Provide the (x, y) coordinate of the cell's center where the given text is located.  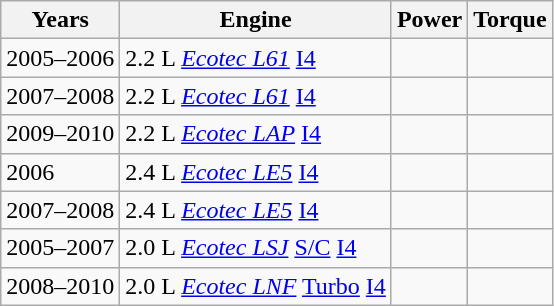
2009–2010 (60, 134)
2008–2010 (60, 286)
2.2 L Ecotec LAP I4 (256, 134)
2005–2007 (60, 248)
2.0 L Ecotec LNF Turbo I4 (256, 286)
2005–2006 (60, 58)
2.0 L Ecotec LSJ S/C I4 (256, 248)
Engine (256, 20)
Torque (510, 20)
Years (60, 20)
2006 (60, 172)
Power (429, 20)
